Scan for the cell matching the given text and deliver its [X, Y] coordinate at center. 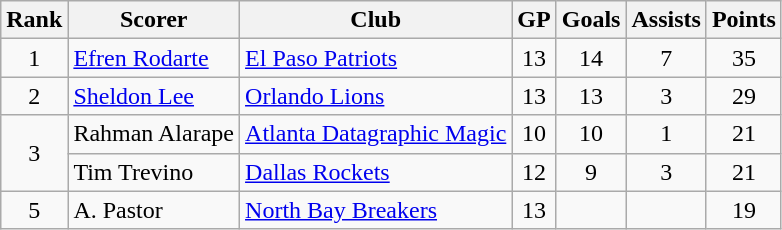
2 [34, 96]
7 [666, 58]
Orlando Lions [376, 96]
Efren Rodarte [154, 58]
Atlanta Datagraphic Magic [376, 134]
A. Pastor [154, 210]
Assists [666, 20]
Sheldon Lee [154, 96]
North Bay Breakers [376, 210]
Rahman Alarape [154, 134]
GP [534, 20]
35 [744, 58]
12 [534, 172]
Scorer [154, 20]
Dallas Rockets [376, 172]
Goals [591, 20]
9 [591, 172]
29 [744, 96]
5 [34, 210]
Club [376, 20]
14 [591, 58]
El Paso Patriots [376, 58]
19 [744, 210]
Points [744, 20]
Rank [34, 20]
Tim Trevino [154, 172]
